Search for the cell housing the specified text and yield its (x, y) center coordinate. 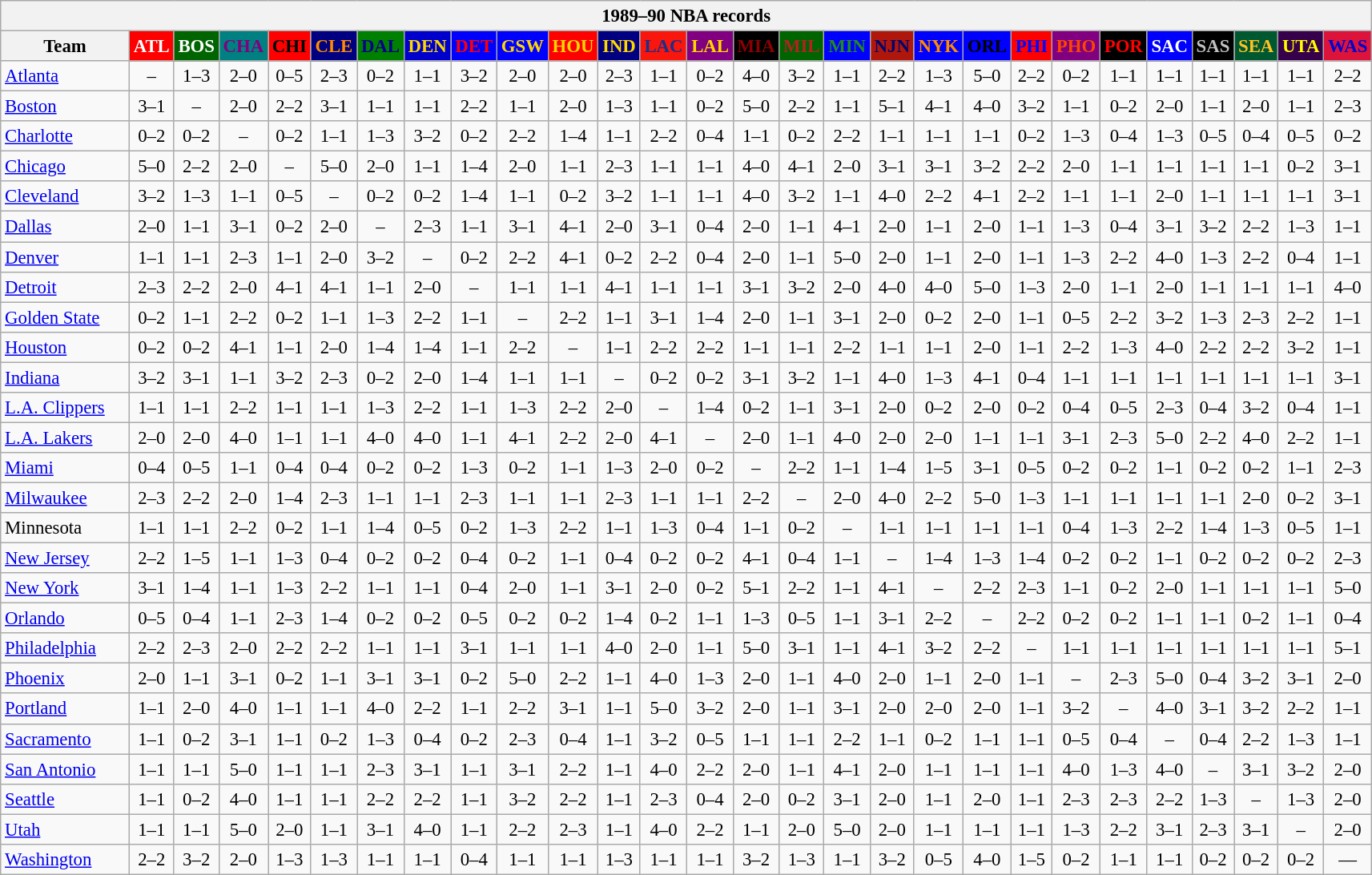
Golden State (66, 317)
NJN (892, 46)
Denver (66, 257)
Houston (66, 347)
CLE (333, 46)
Atlanta (66, 76)
San Antonio (66, 769)
New York (66, 588)
ATL (151, 46)
MIL (802, 46)
Boston (66, 107)
POR (1123, 46)
Charlotte (66, 136)
Phoenix (66, 679)
1989–90 NBA records (686, 16)
MIA (756, 46)
SEA (1256, 46)
New Jersey (66, 558)
Indiana (66, 377)
PHO (1076, 46)
Orlando (66, 619)
HOU (573, 46)
MIN (847, 46)
Washington (66, 860)
LAC (663, 46)
ORL (987, 46)
PHI (1032, 46)
SAS (1213, 46)
Dallas (66, 227)
DEN (428, 46)
BOS (196, 46)
Chicago (66, 167)
L.A. Lakers (66, 437)
Team (66, 46)
Detroit (66, 287)
SAC (1169, 46)
Milwaukee (66, 498)
— (1348, 860)
GSW (522, 46)
Philadelphia (66, 648)
Utah (66, 829)
IND (619, 46)
DAL (381, 46)
Minnesota (66, 528)
UTA (1301, 46)
LAL (710, 46)
DET (474, 46)
NYK (939, 46)
CHI (289, 46)
WAS (1348, 46)
Miami (66, 468)
Sacramento (66, 739)
CHA (243, 46)
Cleveland (66, 196)
Seattle (66, 799)
L.A. Clippers (66, 408)
Portland (66, 709)
